Detect which cell encompasses the target text, then output its (x, y) center coordinate. 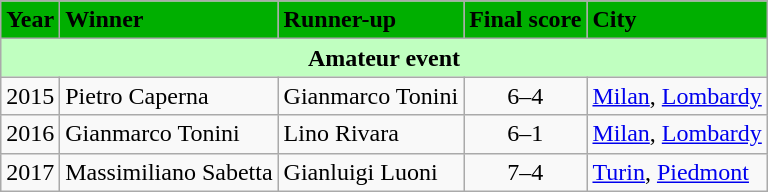
Final score (526, 20)
6–1 (526, 134)
Lino Rivara (371, 134)
2016 (30, 134)
2017 (30, 172)
Amateur event (384, 58)
Year (30, 20)
7–4 (526, 172)
Winner (169, 20)
Turin, Piedmont (677, 172)
Pietro Caperna (169, 96)
6–4 (526, 96)
City (677, 20)
Gianluigi Luoni (371, 172)
Runner-up (371, 20)
2015 (30, 96)
Massimiliano Sabetta (169, 172)
